From the cell containing the given text, extract its center point as [x, y] coordinate. 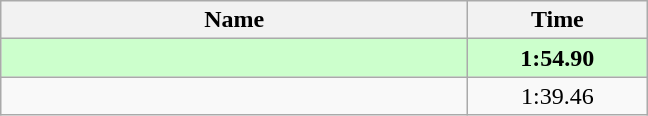
Name [234, 20]
1:39.46 [558, 96]
1:54.90 [558, 58]
Time [558, 20]
